Search for the cell housing the specified text and yield its [x, y] center coordinate. 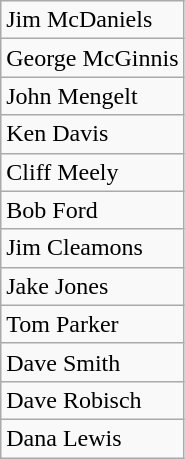
Dana Lewis [92, 438]
George McGinnis [92, 58]
Dave Robisch [92, 400]
Ken Davis [92, 134]
Cliff Meely [92, 172]
Bob Ford [92, 210]
Dave Smith [92, 362]
Tom Parker [92, 324]
John Mengelt [92, 96]
Jake Jones [92, 286]
Jim McDaniels [92, 20]
Jim Cleamons [92, 248]
